Determine the (x, y) coordinate at the center of the cell enclosing the given text.  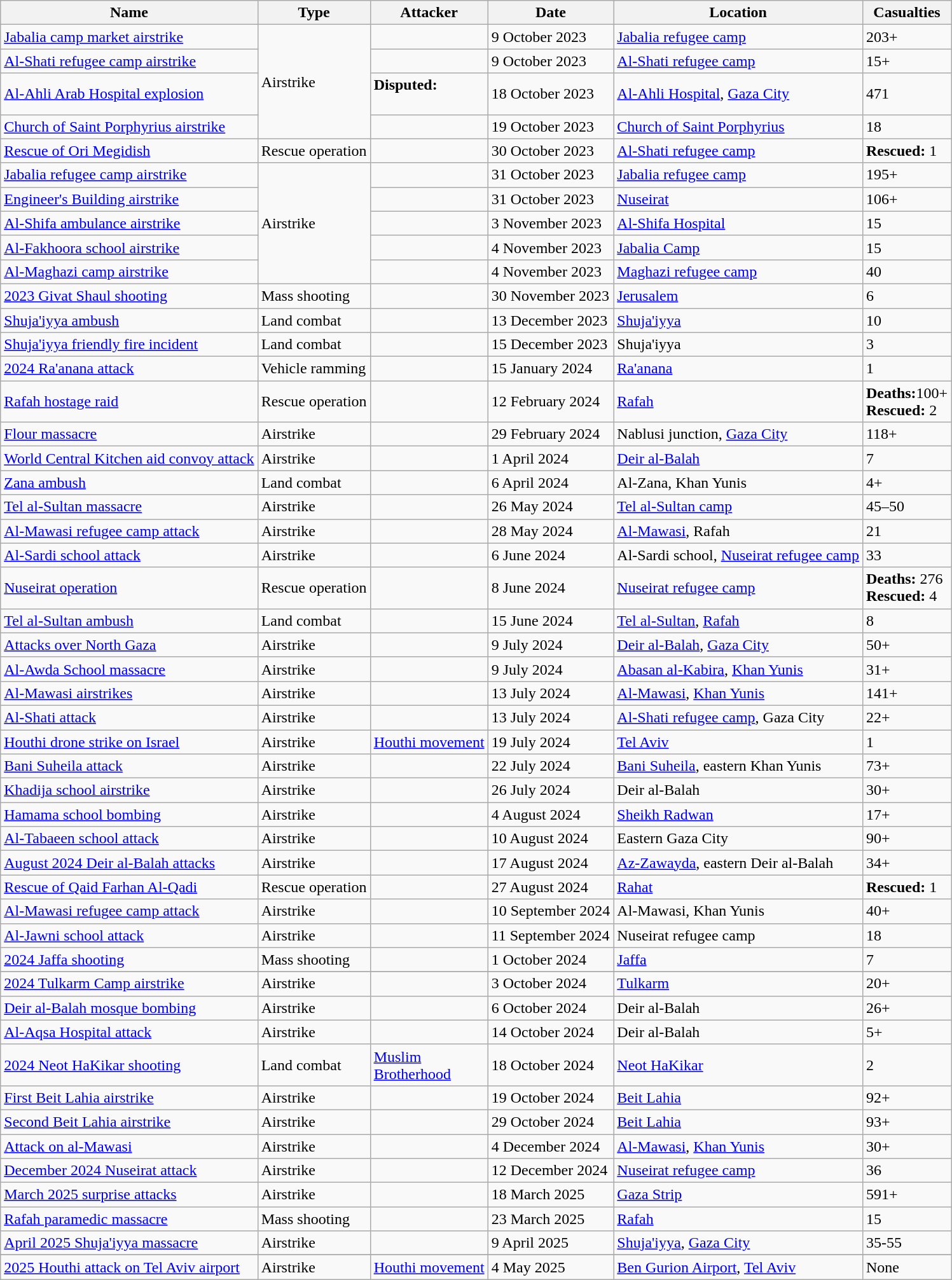
28 May 2024 (551, 531)
23 March 2025 (551, 1219)
March 2025 surprise attacks (129, 1195)
15 December 2023 (551, 345)
Vehicle ramming (314, 369)
2025 Houthi attack on Tel Aviv airport (129, 1267)
August 2024 Deir al-Balah attacks (129, 863)
15+ (907, 61)
2024 Tulkarm Camp airstrike (129, 984)
Maghazi refugee camp (738, 272)
21 (907, 531)
8 (907, 621)
93+ (907, 1122)
29 February 2024 (551, 434)
Al-Maghazi camp airstrike (129, 272)
13 December 2023 (551, 320)
Flour massacre (129, 434)
Shuja'iyya friendly fire incident (129, 345)
30 October 2023 (551, 151)
195+ (907, 175)
29 October 2024 (551, 1122)
15 June 2024 (551, 621)
Rescue of Qaid Farhan Al-Qadi (129, 887)
1 April 2024 (551, 458)
4+ (907, 483)
106+ (907, 199)
31+ (907, 669)
2024 Ra'anana attack (129, 369)
Jabalia Camp (738, 247)
Al-Ahli Hospital, Gaza City (738, 94)
Attacks over North Gaza (129, 645)
Attacker (429, 13)
Rafah paramedic massacre (129, 1219)
Deaths: 276Rescued: 4 (907, 588)
36 (907, 1171)
9 April 2025 (551, 1243)
Al-Tabaeen school attack (129, 839)
22+ (907, 717)
11 September 2024 (551, 935)
4 December 2024 (551, 1146)
Church of Saint Porphyrius airstrike (129, 127)
Tel al-Sultan massacre (129, 507)
Bani Suheila, eastern Khan Yunis (738, 766)
Engineer's Building airstrike (129, 199)
April 2025 Shuja'iyya massacre (129, 1243)
Muslim Brotherhood (429, 1064)
14 October 2024 (551, 1032)
Al-Fakhoora school airstrike (129, 247)
Al-Ahli Arab Hospital explosion (129, 94)
17 August 2024 (551, 863)
33 (907, 555)
3 October 2024 (551, 984)
17+ (907, 815)
Tel al-Sultan, Rafah (738, 621)
Nuseirat operation (129, 588)
4 May 2025 (551, 1267)
15 January 2024 (551, 369)
6 June 2024 (551, 555)
4 August 2024 (551, 815)
10 (907, 320)
45–50 (907, 507)
Az-Zawayda, eastern Deir al-Balah (738, 863)
Hamama school bombing (129, 815)
Khadija school airstrike (129, 790)
Disputed: (429, 94)
Deir al-Balah mosque bombing (129, 1008)
World Central Kitchen aid convoy attack (129, 458)
Al-Sardi school, Nuseirat refugee camp (738, 555)
6 October 2024 (551, 1008)
40 (907, 272)
Jabalia camp market airstrike (129, 37)
None (907, 1267)
5+ (907, 1032)
8 June 2024 (551, 588)
Ra'anana (738, 369)
Al-Sardi school attack (129, 555)
Rafah hostage raid (129, 402)
18 October 2024 (551, 1064)
Nablusi junction, Gaza City (738, 434)
Date (551, 13)
Type (314, 13)
Gaza Strip (738, 1195)
35-55 (907, 1243)
Al-Mawasi airstrikes (129, 693)
118+ (907, 434)
Al-Awda School massacre (129, 669)
Al-Shati attack (129, 717)
Attack on al-Mawasi (129, 1146)
Eastern Gaza City (738, 839)
20+ (907, 984)
Tel al-Sultan ambush (129, 621)
Nuseirat (738, 199)
27 August 2024 (551, 887)
Al-Shifa ambulance airstrike (129, 223)
12 December 2024 (551, 1171)
18 March 2025 (551, 1195)
Deir al-Balah, Gaza City (738, 645)
Houthi drone strike on Israel (129, 742)
Shuja'iyya, Gaza City (738, 1243)
40+ (907, 911)
50+ (907, 645)
Shuja'iyya ambush (129, 320)
December 2024 Nuseirat attack (129, 1171)
26 May 2024 (551, 507)
Deaths:100+Rescued: 2 (907, 402)
Rahat (738, 887)
73+ (907, 766)
Second Beit Lahia airstrike (129, 1122)
Al-Shifa Hospital (738, 223)
Tel al-Sultan camp (738, 507)
6 (907, 296)
92+ (907, 1098)
10 August 2024 (551, 839)
3 November 2023 (551, 223)
Al-Aqsa Hospital attack (129, 1032)
141+ (907, 693)
Ben Gurion Airport, Tel Aviv (738, 1267)
Location (738, 13)
203+ (907, 37)
Casualties (907, 13)
Church of Saint Porphyrius (738, 127)
Al-Shati refugee camp airstrike (129, 61)
19 July 2024 (551, 742)
Al-Mawasi, Rafah (738, 531)
30 November 2023 (551, 296)
Jerusalem (738, 296)
Zana ambush (129, 483)
34+ (907, 863)
Abasan al-Kabira, Khan Yunis (738, 669)
Name (129, 13)
First Beit Lahia airstrike (129, 1098)
Tel Aviv (738, 742)
Sheikh Radwan (738, 815)
591+ (907, 1195)
Rescue of Ori Megidish (129, 151)
19 October 2024 (551, 1098)
26 July 2024 (551, 790)
2024 Neot HaKikar shooting (129, 1064)
Tulkarm (738, 984)
1 October 2024 (551, 960)
2024 Jaffa shooting (129, 960)
26+ (907, 1008)
471 (907, 94)
18 October 2023 (551, 94)
Jaffa (738, 960)
2 (907, 1064)
Jabalia refugee camp airstrike (129, 175)
Al-Zana, Khan Yunis (738, 483)
Bani Suheila attack (129, 766)
Neot HaKikar (738, 1064)
19 October 2023 (551, 127)
10 September 2024 (551, 911)
6 April 2024 (551, 483)
90+ (907, 839)
12 February 2024 (551, 402)
2023 Givat Shaul shooting (129, 296)
3 (907, 345)
Al-Shati refugee camp, Gaza City (738, 717)
22 July 2024 (551, 766)
Al-Jawni school attack (129, 935)
